Return the (X, Y) coordinate for the center point of the cell that contains the specified text.  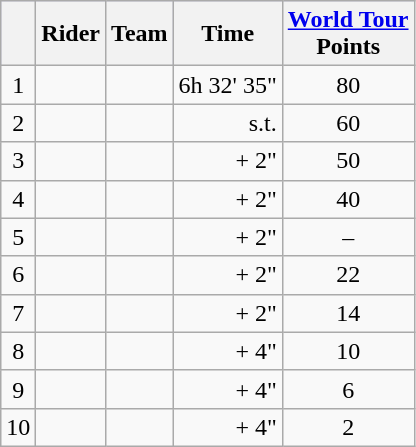
5 (18, 237)
50 (348, 161)
4 (18, 199)
7 (18, 313)
14 (348, 313)
Time (228, 34)
– (348, 237)
6h 32' 35" (228, 85)
1 (18, 85)
22 (348, 275)
80 (348, 85)
Rider (71, 34)
World Tour Points (348, 34)
3 (18, 161)
s.t. (228, 123)
9 (18, 389)
Team (140, 34)
8 (18, 351)
40 (348, 199)
60 (348, 123)
